Return the [X, Y] coordinate for the center point of the cell that contains the specified text.  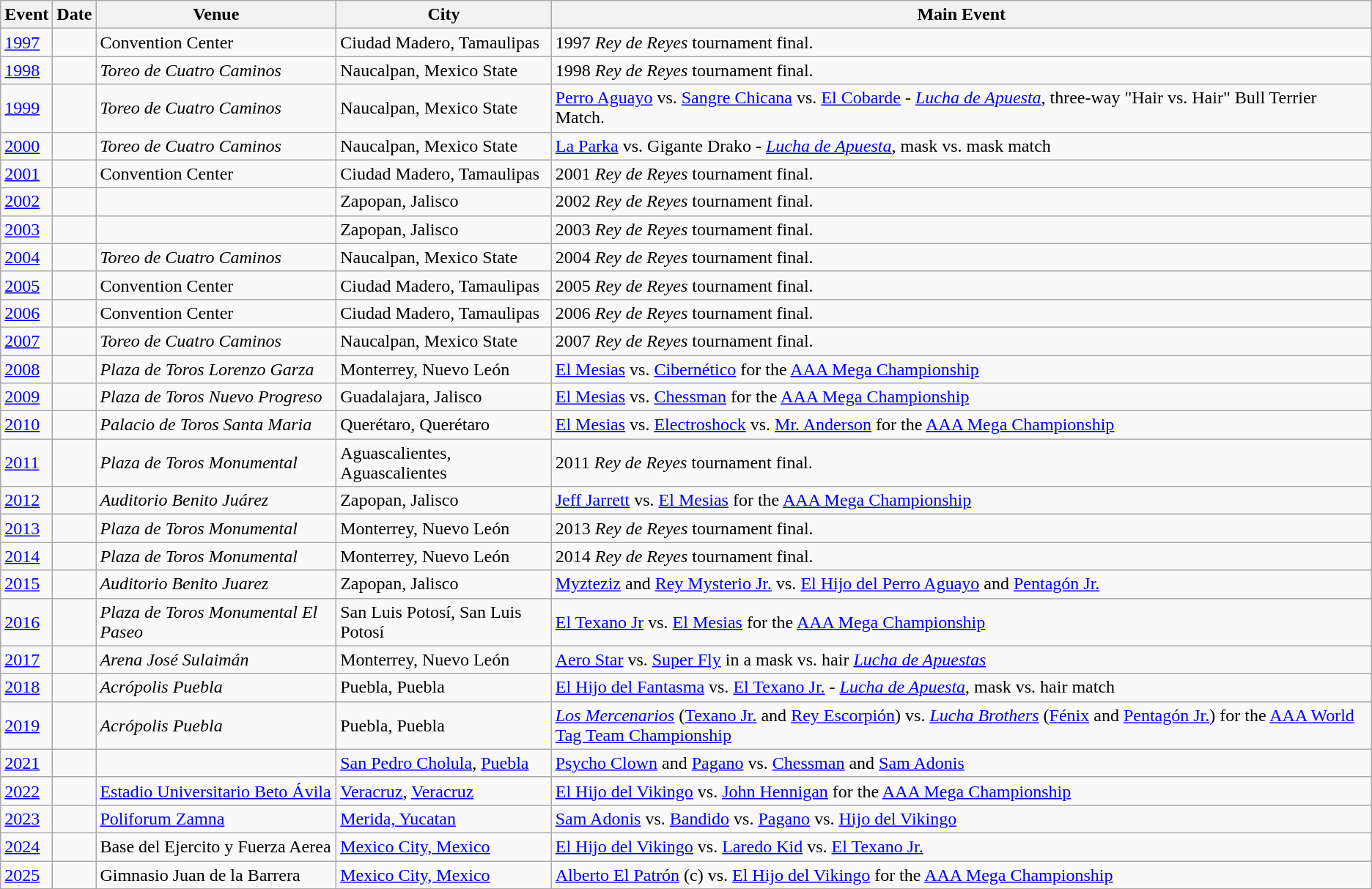
Gimnasio Juan de la Barrera [216, 874]
2022 [26, 791]
2007 Rey de Reyes tournament final. [962, 341]
Jeff Jarrett vs. El Mesias for the AAA Mega Championship [962, 501]
2012 [26, 501]
Veracruz, Veracruz [444, 791]
2002 [26, 202]
2005 Rey de Reyes tournament final. [962, 285]
2025 [26, 874]
2003 [26, 229]
2011 [26, 463]
2014 Rey de Reyes tournament final. [962, 556]
2014 [26, 556]
2017 [26, 660]
Perro Aguayo vs. Sangre Chicana vs. El Cobarde - Lucha de Apuesta, three-way "Hair vs. Hair" Bull Terrier Match. [962, 108]
2004 Rey de Reyes tournament final. [962, 257]
Venue [216, 15]
Myzteziz and Rey Mysterio Jr. vs. El Hijo del Perro Aguayo and Pentagón Jr. [962, 584]
El Mesias vs. Chessman for the AAA Mega Championship [962, 397]
Auditorio Benito Juárez [216, 501]
2006 Rey de Reyes tournament final. [962, 313]
2008 [26, 369]
San Pedro Cholula, Puebla [444, 763]
2000 [26, 146]
2024 [26, 846]
2009 [26, 397]
Aguascalientes, Aguascalientes [444, 463]
Palacio de Toros Santa Maria [216, 425]
Event [26, 15]
Sam Adonis vs. Bandido vs. Pagano vs. Hijo del Vikingo [962, 819]
2001 Rey de Reyes tournament final. [962, 174]
Main Event [962, 15]
Plaza de Toros Lorenzo Garza [216, 369]
2023 [26, 819]
Los Mercenarios (Texano Jr. and Rey Escorpión) vs. Lucha Brothers (Fénix and Pentagón Jr.) for the AAA World Tag Team Championship [962, 726]
2021 [26, 763]
2004 [26, 257]
2011 Rey de Reyes tournament final. [962, 463]
Merida, Yucatan [444, 819]
2018 [26, 687]
2001 [26, 174]
El Hijo del Vikingo vs. Laredo Kid vs. El Texano Jr. [962, 846]
Base del Ejercito y Fuerza Aerea [216, 846]
La Parka vs. Gigante Drako - Lucha de Apuesta, mask vs. mask match [962, 146]
Aero Star vs. Super Fly in a mask vs. hair Lucha de Apuestas [962, 660]
Alberto El Patrón (c) vs. El Hijo del Vikingo for the AAA Mega Championship [962, 874]
El Mesias vs. Cibernético for the AAA Mega Championship [962, 369]
Querétaro, Querétaro [444, 425]
2005 [26, 285]
Date [75, 15]
Auditorio Benito Juarez [216, 584]
El Mesias vs. Electroshock vs. Mr. Anderson for the AAA Mega Championship [962, 425]
2015 [26, 584]
Guadalajara, Jalisco [444, 397]
2006 [26, 313]
Arena José Sulaimán [216, 660]
2010 [26, 425]
Estadio Universitario Beto Ávila [216, 791]
1998 [26, 70]
2003 Rey de Reyes tournament final. [962, 229]
2002 Rey de Reyes tournament final. [962, 202]
1998 Rey de Reyes tournament final. [962, 70]
1999 [26, 108]
2019 [26, 726]
1997 [26, 43]
2016 [26, 621]
El Texano Jr vs. El Mesias for the AAA Mega Championship [962, 621]
2013 Rey de Reyes tournament final. [962, 528]
Plaza de Toros Monumental El Paseo [216, 621]
El Hijo del Fantasma vs. El Texano Jr. - Lucha de Apuesta, mask vs. hair match [962, 687]
2013 [26, 528]
1997 Rey de Reyes tournament final. [962, 43]
City [444, 15]
Psycho Clown and Pagano vs. Chessman and Sam Adonis [962, 763]
2007 [26, 341]
El Hijo del Vikingo vs. John Hennigan for the AAA Mega Championship [962, 791]
Plaza de Toros Nuevo Progreso [216, 397]
San Luis Potosí, San Luis Potosí [444, 621]
Poliforum Zamna [216, 819]
